Extract the [x, y] coordinate from the center of the cell holding the provided text.  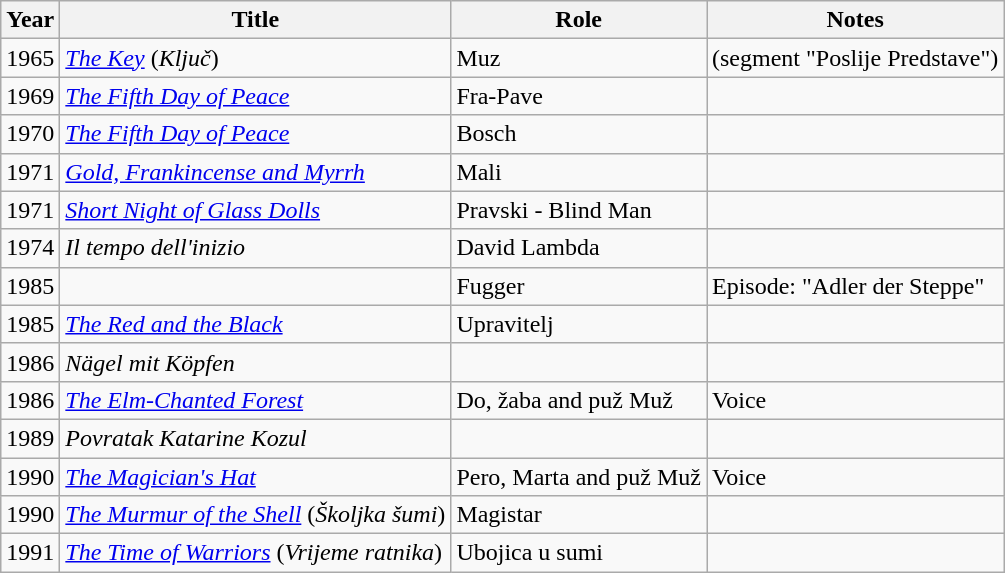
Pravski - Blind Man [579, 210]
Episode: "Adler der Steppe" [854, 286]
Notes [854, 20]
(segment "Poslije Predstave") [854, 58]
1969 [30, 96]
Do, žaba and puž Muž [579, 400]
1989 [30, 438]
Fugger [579, 286]
1991 [30, 553]
Role [579, 20]
Muz [579, 58]
Il tempo dell'inizio [256, 248]
Mali [579, 172]
Title [256, 20]
Magistar [579, 515]
Povratak Katarine Kozul [256, 438]
Short Night of Glass Dolls [256, 210]
1965 [30, 58]
The Time of Warriors (Vrijeme ratnika) [256, 553]
The Elm-Chanted Forest [256, 400]
The Murmur of the Shell (Školjka šumi) [256, 515]
Pero, Marta and puž Muž [579, 477]
Year [30, 20]
Fra-Pave [579, 96]
Bosch [579, 134]
The Key (Ključ) [256, 58]
Gold, Frankincense and Myrrh [256, 172]
Upravitelj [579, 324]
1970 [30, 134]
The Red and the Black [256, 324]
The Magician's Hat [256, 477]
1974 [30, 248]
Ubojica u sumi [579, 553]
David Lambda [579, 248]
Nägel mit Köpfen [256, 362]
